Provide the (X, Y) coordinate of the cell's center where the given text is located.  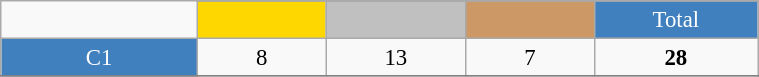
8 (262, 58)
28 (676, 58)
13 (396, 58)
Total (676, 20)
C1 (100, 58)
7 (530, 58)
